Locate the cell with the specified text and output its [x, y] center coordinate. 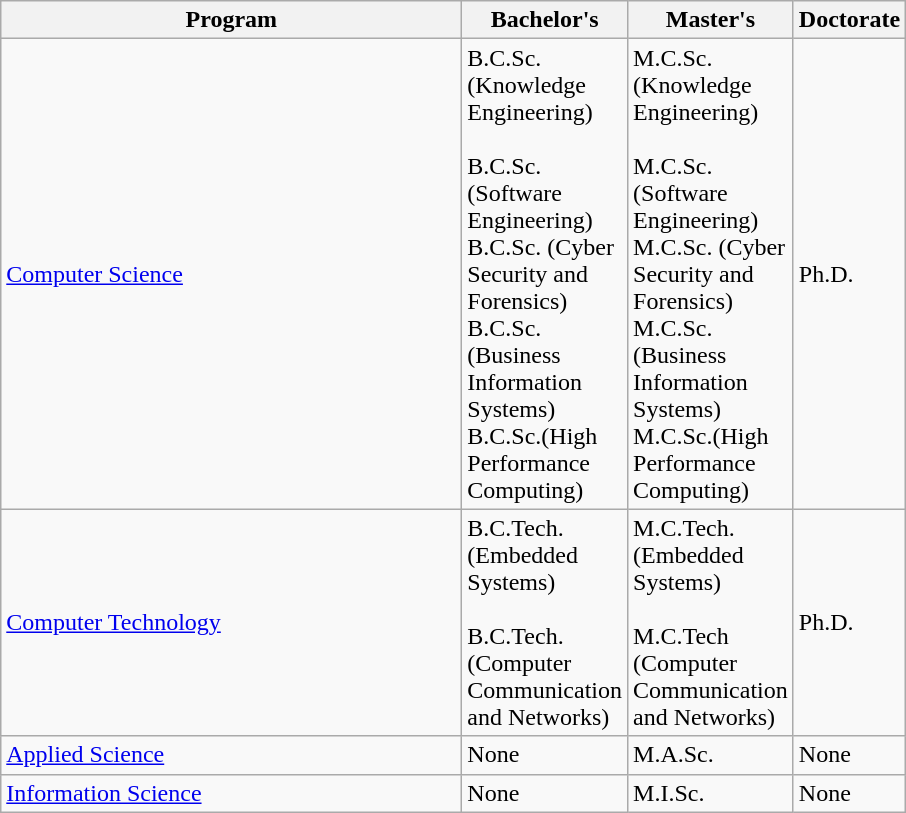
M.I.Sc. [711, 793]
Master's [711, 20]
Doctorate [849, 20]
Computer Science [232, 274]
Information Science [232, 793]
M.A.Sc. [711, 755]
Computer Technology [232, 622]
M.C.Tech. (Embedded Systems) M.C.Tech (Computer Communication and Networks) [711, 622]
Applied Science [232, 755]
Bachelor's [545, 20]
Program [232, 20]
B.C.Tech. (Embedded Systems) B.C.Tech. (Computer Communication and Networks) [545, 622]
